Scan for the cell matching the given text and deliver its (X, Y) coordinate at center. 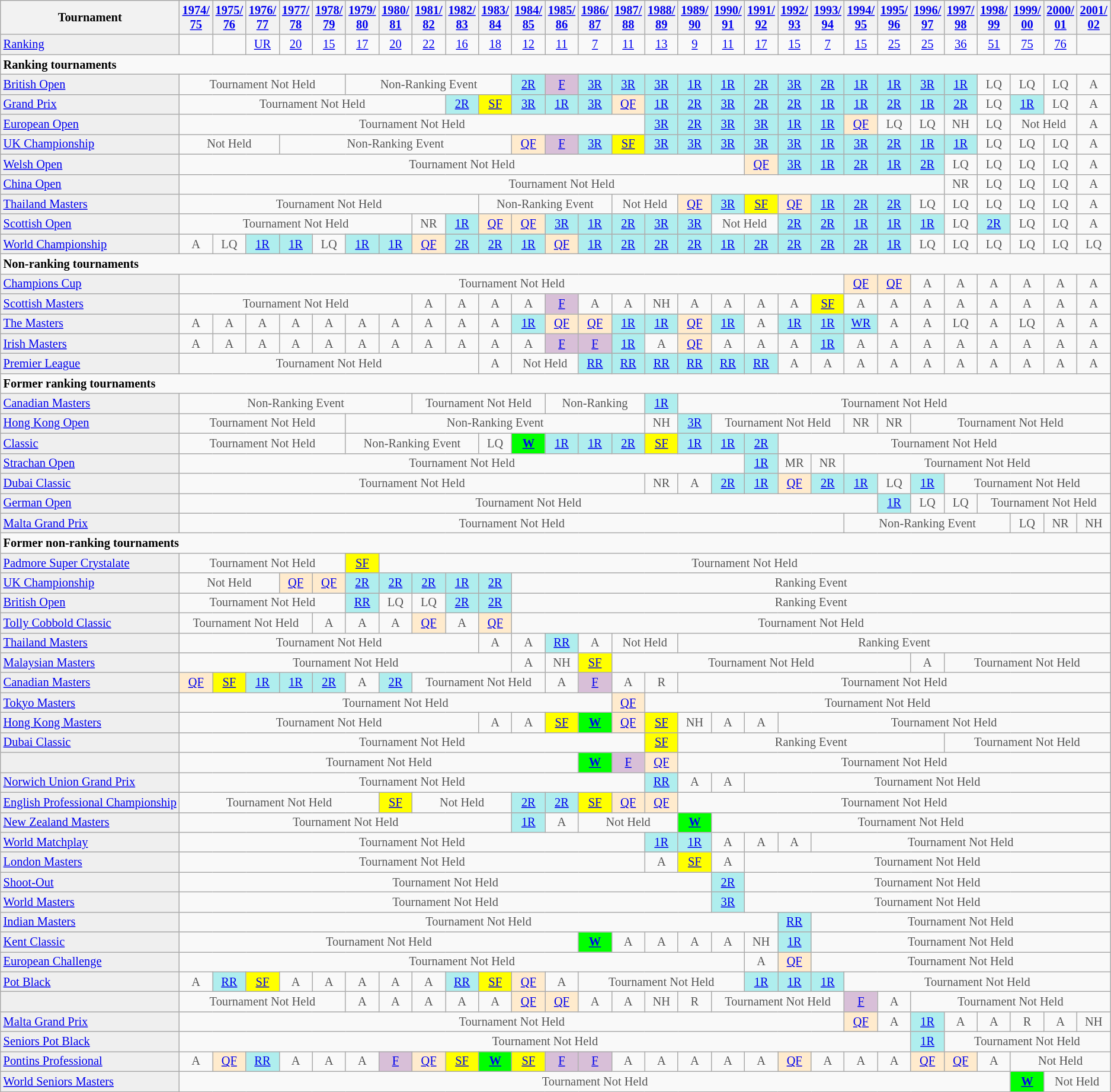
Seniors Pot Black (90, 1042)
Irish Masters (90, 344)
MR (795, 463)
Scottish Open (90, 224)
1987/88 (628, 17)
European Challenge (90, 962)
1982/83 (462, 17)
World Seniors Masters (90, 1081)
1995/96 (894, 17)
Scottish Masters (90, 304)
1985/86 (562, 17)
75 (1027, 44)
Indian Masters (90, 922)
Shoot-Out (90, 882)
English Professional Championship (90, 802)
1975/76 (229, 17)
Premier League (90, 363)
Tolly Cobbold Classic (90, 623)
Malaysian Masters (90, 662)
36 (960, 44)
1999/00 (1027, 17)
1983/84 (495, 17)
1986/87 (595, 17)
Former non-ranking tournaments (556, 543)
2001/02 (1094, 17)
1990/91 (728, 17)
13 (661, 44)
1977/78 (296, 17)
1989/90 (694, 17)
1976/77 (262, 17)
18 (495, 44)
Non-Ranking (595, 404)
New Zealand Masters (90, 822)
Champions Cup (90, 284)
76 (1061, 44)
1979/80 (362, 17)
Strachan Open (90, 463)
UR (262, 44)
1994/95 (861, 17)
European Open (90, 124)
12 (529, 44)
1991/92 (761, 17)
Welsh Open (90, 164)
Norwich Union Grand Prix (90, 782)
22 (428, 44)
The Masters (90, 324)
Kent Classic (90, 942)
World Masters (90, 902)
Grand Prix (90, 104)
1978/79 (329, 17)
Former ranking tournaments (556, 383)
2000/01 (1061, 17)
China Open (90, 184)
9 (694, 44)
London Masters (90, 862)
1997/98 (960, 17)
Pot Black (90, 982)
Classic (90, 443)
51 (994, 44)
1981/82 (428, 17)
World Matchplay (90, 842)
Padmore Super Crystalate (90, 563)
Ranking tournaments (556, 65)
16 (462, 44)
Pontins Professional (90, 1061)
1988/89 (661, 17)
1992/93 (795, 17)
Tokyo Masters (90, 703)
World Championship (90, 244)
Non-ranking tournaments (556, 264)
German Open (90, 503)
1996/97 (927, 17)
Tournament (90, 17)
Hong Kong Open (90, 423)
1998/99 (994, 17)
1984/85 (529, 17)
1993/94 (828, 17)
1980/81 (395, 17)
WR (861, 324)
1974/75 (196, 17)
Hong Kong Masters (90, 722)
Ranking (90, 44)
